Output the [X, Y] coordinate of the center of the cell containing the given text.  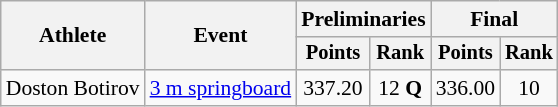
12 Q [400, 88]
337.20 [333, 88]
336.00 [466, 88]
10 [529, 88]
Event [221, 36]
Athlete [73, 36]
Preliminaries [363, 19]
Doston Botirov [73, 88]
Final [494, 19]
3 m springboard [221, 88]
